Scan for the cell matching the given text and deliver its [X, Y] coordinate at center. 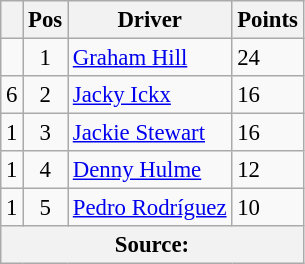
Driver [150, 20]
24 [268, 58]
Jacky Ickx [150, 95]
Points [268, 20]
3 [46, 133]
Jackie Stewart [150, 133]
Denny Hulme [150, 170]
Source: [152, 245]
4 [46, 170]
5 [46, 208]
12 [268, 170]
2 [46, 95]
Pos [46, 20]
6 [12, 95]
Graham Hill [150, 58]
Pedro Rodríguez [150, 208]
10 [268, 208]
